Identify which cell holds the provided text, then report its (x, y) central coordinate. 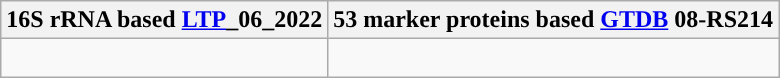
16S rRNA based LTP_06_2022 (164, 20)
53 marker proteins based GTDB 08-RS214 (554, 20)
